Return [x, y] of the center of cell containing provided text 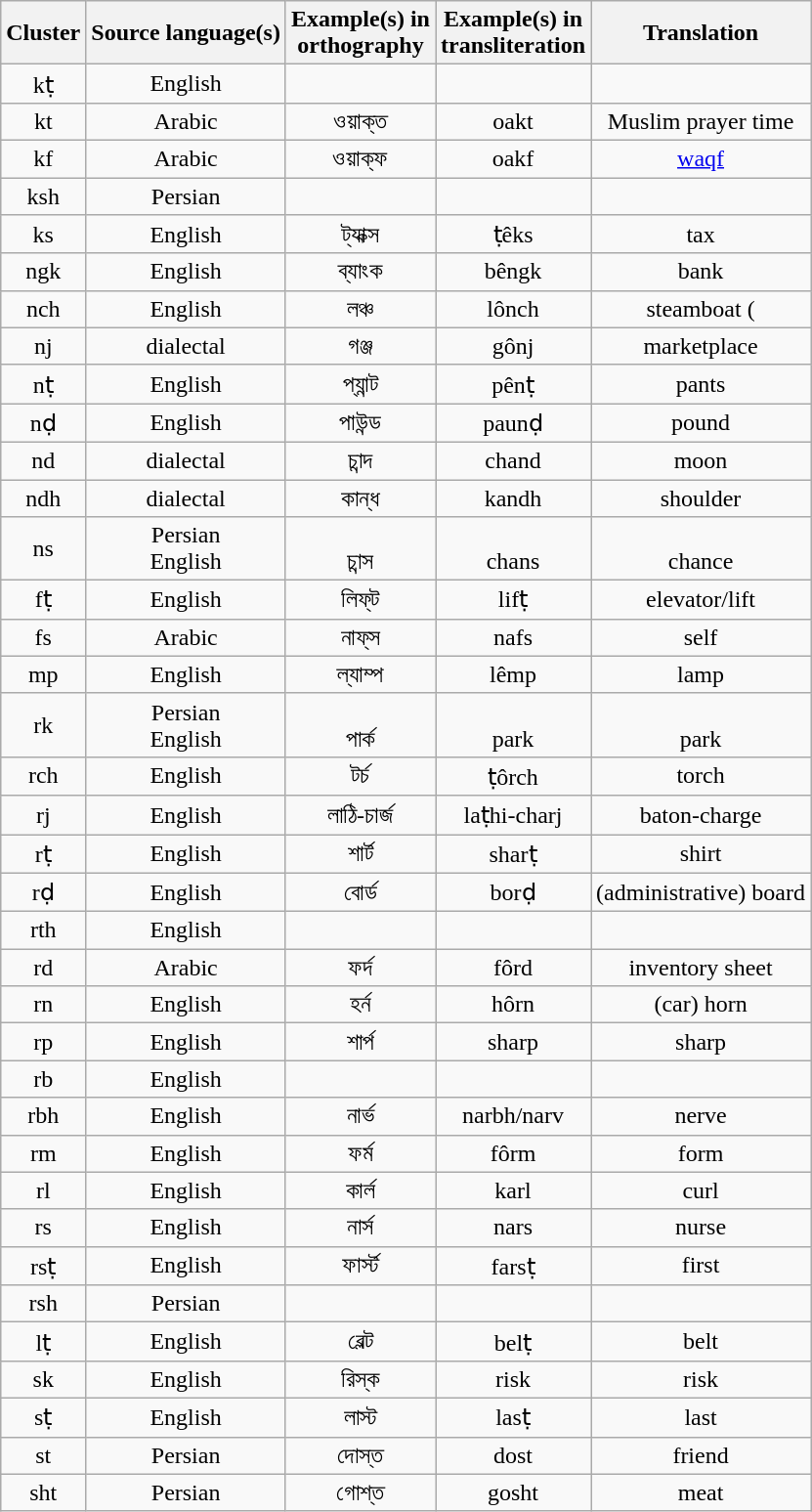
nerve [702, 1116]
kṭ [43, 84]
গোশ্ত [360, 1492]
inventory sheet [702, 968]
curl [702, 1190]
নার্ভ [360, 1116]
প্যান্ট [360, 384]
চান্দ [360, 460]
bank [702, 272]
rs [43, 1228]
নাফ্‌স [360, 637]
rch [43, 776]
ওয়াক্‌ফ [360, 158]
dost [514, 1455]
fṭ [43, 600]
ফর্ম [360, 1153]
chand [514, 460]
lônch [514, 309]
oakt [514, 121]
শার্প [360, 1042]
first [702, 1266]
টর্চ [360, 776]
lṭ [43, 1342]
Cluster [43, 33]
moon [702, 460]
rṭ [43, 854]
kf [43, 158]
fôrm [514, 1153]
self [702, 637]
fôrd [514, 968]
sṭ [43, 1417]
pênṭ [514, 384]
sht [43, 1492]
friend [702, 1455]
nch [43, 309]
ṭêks [514, 235]
nṭ [43, 384]
rbh [43, 1116]
borḍ [514, 892]
belt [702, 1342]
farsṭ [514, 1266]
last [702, 1417]
rk [43, 725]
elevator/lift [702, 600]
fs [43, 637]
chance [702, 549]
gônj [514, 346]
oakf [514, 158]
rj [43, 815]
rm [43, 1153]
steamboat ( [702, 309]
gosht [514, 1492]
rth [43, 930]
lamp [702, 674]
ফার্স্ট [360, 1266]
Source language(s) [186, 33]
হর্ন [360, 1005]
বেল্ট [360, 1342]
belṭ [514, 1342]
shirt [702, 854]
rn [43, 1005]
লঞ্চ [360, 309]
লাঠি-চার্জ [360, 815]
pound [702, 423]
shoulder [702, 497]
marketplace [702, 346]
bêngk [514, 272]
ngk [43, 272]
baton-charge [702, 815]
rl [43, 1190]
sk [43, 1379]
দোস্ত [360, 1455]
kandh [514, 497]
rsṭ [43, 1266]
গঞ্জ [360, 346]
lêmp [514, 674]
hôrn [514, 1005]
কার্ল [360, 1190]
form [702, 1153]
narbh/narv [514, 1116]
ns [43, 549]
lasṭ [514, 1417]
ṭôrch [514, 776]
লাস্ট [360, 1417]
Muslim prayer time [702, 121]
mp [43, 674]
ks [43, 235]
nd [43, 460]
ndh [43, 497]
পার্ক [360, 725]
লিফ্‌ট [360, 600]
বোর্ড [360, 892]
nurse [702, 1228]
পাউন্ড [360, 423]
lifṭ [514, 600]
kt [43, 121]
nafs [514, 637]
nars [514, 1228]
nḍ [43, 423]
রিস্ক [360, 1379]
ট্যাক্স [360, 235]
pants [702, 384]
waqf [702, 158]
Example(s) inorthography [360, 33]
nj [43, 346]
karl [514, 1190]
torch [702, 776]
ল্যাম্প [360, 674]
ksh [43, 196]
rḍ [43, 892]
paunḍ [514, 423]
chans [514, 549]
st [43, 1455]
ফর্দ [360, 968]
laṭhi-charj [514, 815]
meat [702, 1492]
rd [43, 968]
rsh [43, 1304]
tax [702, 235]
ব্যাংক [360, 272]
শার্ট [360, 854]
নার্স [360, 1228]
rb [43, 1079]
ওয়াক্ত [360, 121]
চান্স [360, 549]
(administrative) board [702, 892]
কান্ধ [360, 497]
sharṭ [514, 854]
Example(s) intransliteration [514, 33]
Translation [702, 33]
rp [43, 1042]
(car) horn [702, 1005]
